Output the [X, Y] coordinate of the center of the cell containing the given text.  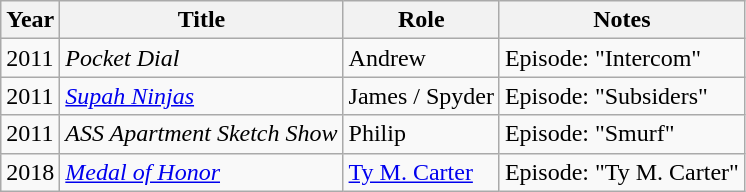
2018 [30, 172]
Episode: "Subsiders" [622, 96]
ASS Apartment Sketch Show [202, 134]
Philip [421, 134]
Notes [622, 20]
Medal of Honor [202, 172]
Title [202, 20]
Episode: "Intercom" [622, 58]
Supah Ninjas [202, 96]
Episode: "Ty M. Carter" [622, 172]
Role [421, 20]
Ty M. Carter [421, 172]
Episode: "Smurf" [622, 134]
James / Spyder [421, 96]
Andrew [421, 58]
Pocket Dial [202, 58]
Year [30, 20]
